Determine the (x, y) coordinate at the center of the cell enclosing the given text.  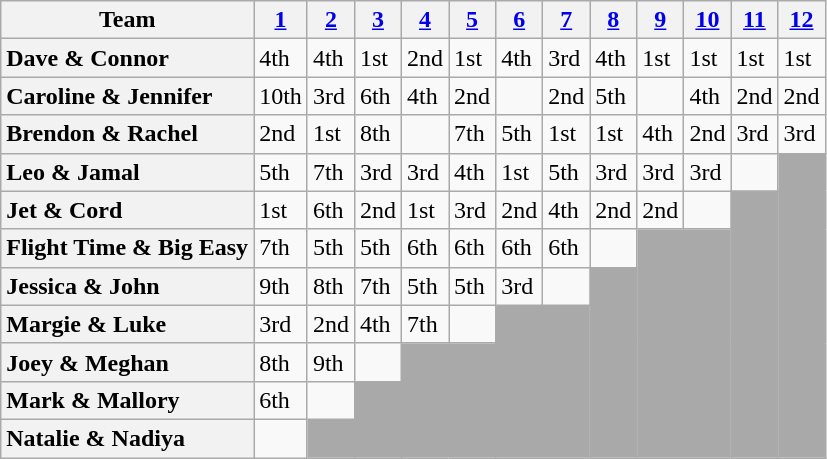
Margie & Luke (128, 324)
Leo & Jamal (128, 172)
12 (802, 20)
1 (281, 20)
Dave & Connor (128, 58)
Joey & Meghan (128, 362)
Jessica & John (128, 286)
7 (566, 20)
Mark & Mallory (128, 400)
11 (754, 20)
9 (660, 20)
2 (330, 20)
3 (378, 20)
Jet & Cord (128, 210)
5 (472, 20)
Team (128, 20)
10th (281, 96)
Caroline & Jennifer (128, 96)
8 (614, 20)
Natalie & Nadiya (128, 438)
Flight Time & Big Easy (128, 248)
4 (424, 20)
6 (520, 20)
10 (708, 20)
Brendon & Rachel (128, 134)
